For the text-containing cell, return its midpoint in (x, y) coordinate format. 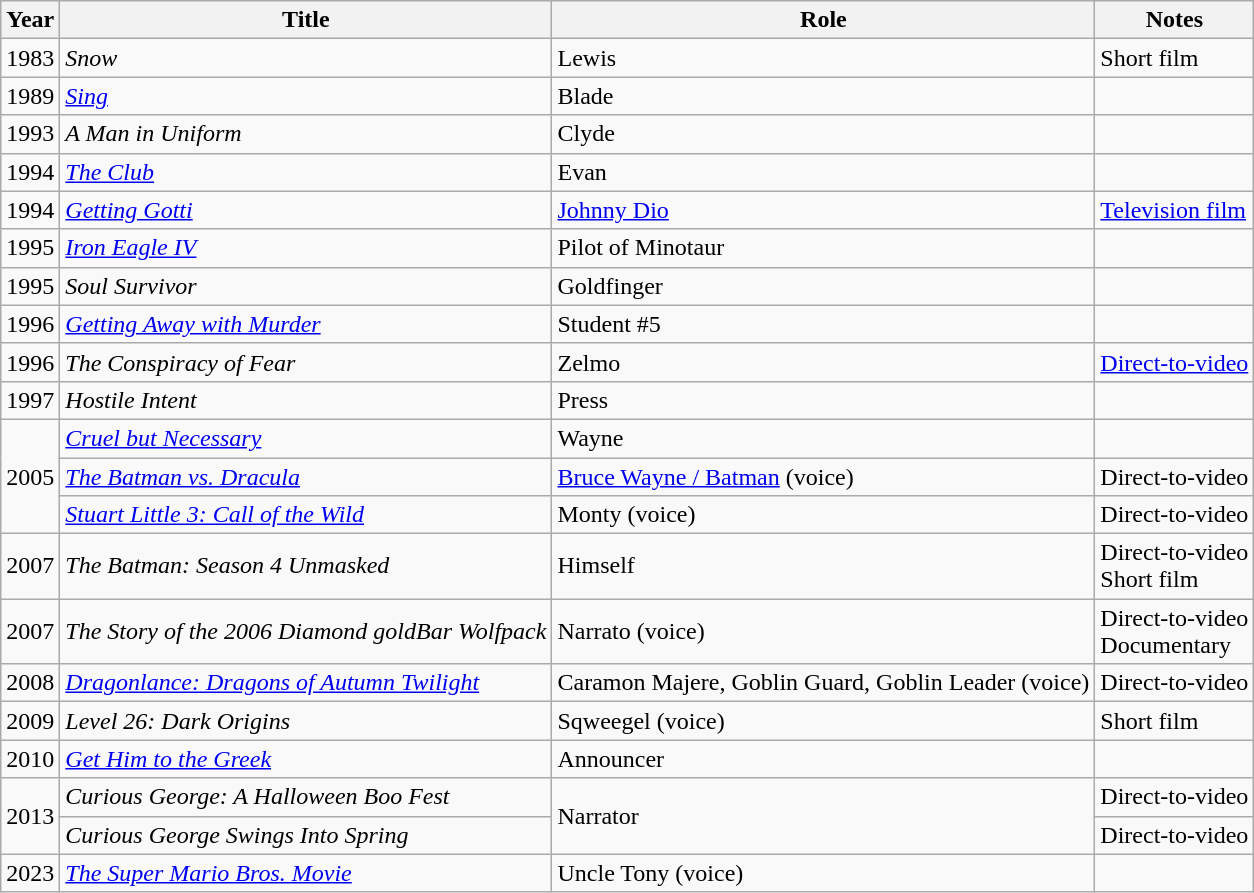
Iron Eagle IV (306, 248)
Direct-to-videoShort film (1174, 566)
Himself (824, 566)
Blade (824, 96)
Bruce Wayne / Batman (voice) (824, 477)
2008 (30, 683)
Announcer (824, 759)
Press (824, 400)
Direct-to-videoDocumentary (1174, 632)
Sing (306, 96)
Curious George: A Halloween Boo Fest (306, 797)
2005 (30, 476)
Get Him to the Greek (306, 759)
Cruel but Necessary (306, 438)
Johnny Dio (824, 210)
Getting Gotti (306, 210)
1993 (30, 134)
Goldfinger (824, 286)
The Batman: Season 4 Unmasked (306, 566)
Caramon Majere, Goblin Guard, Goblin Leader (voice) (824, 683)
Zelmo (824, 362)
Year (30, 20)
Pilot of Minotaur (824, 248)
1989 (30, 96)
2009 (30, 721)
The Conspiracy of Fear (306, 362)
Curious George Swings Into Spring (306, 835)
Snow (306, 58)
Role (824, 20)
The Super Mario Bros. Movie (306, 873)
Student #5 (824, 324)
Television film (1174, 210)
1997 (30, 400)
2010 (30, 759)
The Batman vs. Dracula (306, 477)
Getting Away with Murder (306, 324)
Monty (voice) (824, 515)
Wayne (824, 438)
Stuart Little 3: Call of the Wild (306, 515)
Notes (1174, 20)
Soul Survivor (306, 286)
Hostile Intent (306, 400)
1983 (30, 58)
Level 26: Dark Origins (306, 721)
2023 (30, 873)
Title (306, 20)
Lewis (824, 58)
The Club (306, 172)
Narrator (824, 816)
Uncle Tony (voice) (824, 873)
Evan (824, 172)
A Man in Uniform (306, 134)
Narrato (voice) (824, 632)
Clyde (824, 134)
The Story of the 2006 Diamond goldBar Wolfpack (306, 632)
Dragonlance: Dragons of Autumn Twilight (306, 683)
2013 (30, 816)
Sqweegel (voice) (824, 721)
